Detect which cell encompasses the target text, then output its [x, y] center coordinate. 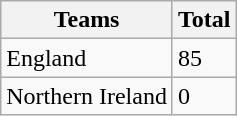
Total [204, 20]
England [87, 58]
Northern Ireland [87, 96]
0 [204, 96]
Teams [87, 20]
85 [204, 58]
